Locate the cell with the specified text and output its (x, y) center coordinate. 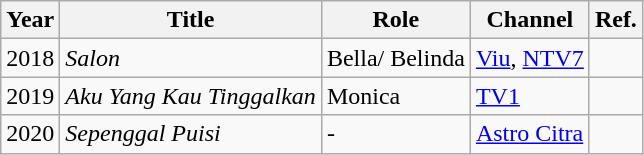
Salon (191, 58)
Monica (396, 96)
Ref. (616, 20)
Aku Yang Kau Tinggalkan (191, 96)
2019 (30, 96)
TV1 (530, 96)
Viu, NTV7 (530, 58)
Astro Citra (530, 134)
Channel (530, 20)
Bella/ Belinda (396, 58)
Sepenggal Puisi (191, 134)
Title (191, 20)
2018 (30, 58)
Year (30, 20)
2020 (30, 134)
Role (396, 20)
- (396, 134)
